Return [X, Y] of the center of cell containing provided text 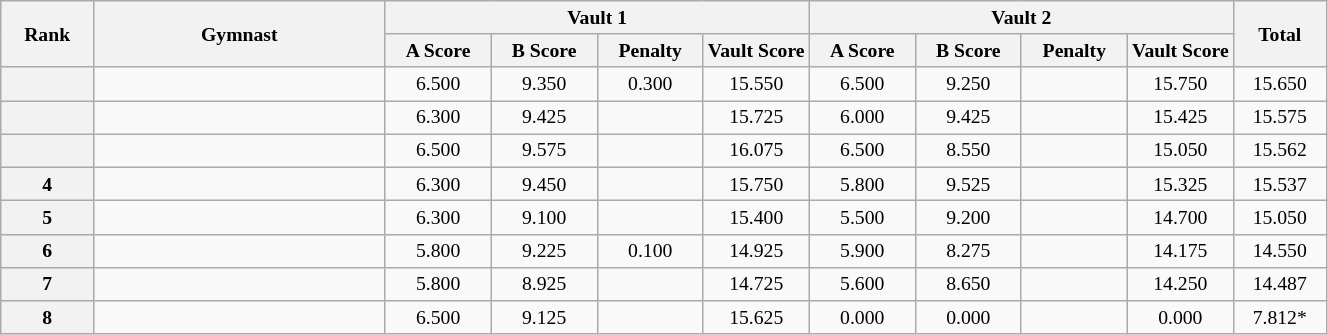
14.700 [1180, 218]
8 [48, 318]
0.300 [650, 84]
9.250 [968, 84]
9.100 [544, 218]
Vault 1 [597, 18]
15.425 [1180, 118]
15.575 [1280, 118]
8.925 [544, 284]
7.812* [1280, 318]
9.450 [544, 184]
9.525 [968, 184]
15.325 [1180, 184]
8.550 [968, 150]
9.225 [544, 250]
15.537 [1280, 184]
8.275 [968, 250]
6.000 [862, 118]
Rank [48, 34]
9.200 [968, 218]
15.550 [756, 84]
Vault 2 [1021, 18]
15.625 [756, 318]
9.350 [544, 84]
4 [48, 184]
14.925 [756, 250]
15.725 [756, 118]
Gymnast [240, 34]
14.550 [1280, 250]
14.175 [1180, 250]
14.725 [756, 284]
5 [48, 218]
7 [48, 284]
16.075 [756, 150]
6 [48, 250]
0.100 [650, 250]
15.400 [756, 218]
14.250 [1180, 284]
9.125 [544, 318]
14.487 [1280, 284]
5.900 [862, 250]
8.650 [968, 284]
15.650 [1280, 84]
Total [1280, 34]
15.562 [1280, 150]
9.575 [544, 150]
5.500 [862, 218]
5.600 [862, 284]
